Provide the (X, Y) coordinate of the cell's center where the given text is located.  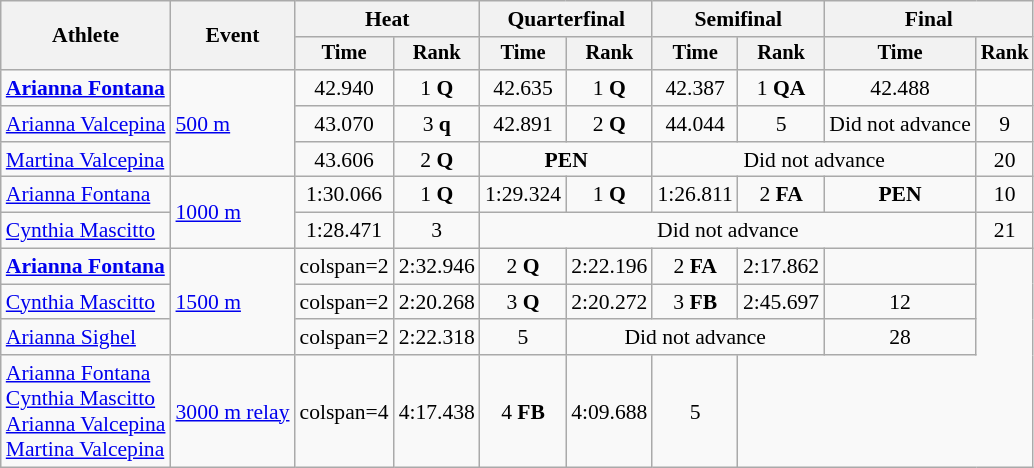
Event (233, 36)
10 (1005, 195)
2:20.268 (437, 302)
1 QA (781, 88)
12 (900, 302)
Semifinal (738, 19)
43.606 (344, 160)
3 q (437, 124)
3 (437, 231)
2:17.862 (781, 267)
1:30.066 (344, 195)
500 m (233, 124)
Arianna Sighel (86, 338)
3000 m relay (233, 411)
2:22.196 (609, 267)
1:28.471 (344, 231)
Athlete (86, 36)
1000 m (233, 212)
Arianna FontanaCynthia MascittoArianna ValcepinaMartina Valcepina (86, 411)
Martina Valcepina (86, 160)
42.488 (900, 88)
3 FB (694, 302)
4 FB (523, 411)
4:09.688 (609, 411)
Arianna Valcepina (86, 124)
42.387 (694, 88)
Heat (388, 19)
42.891 (523, 124)
43.070 (344, 124)
colspan=4 (344, 411)
28 (900, 338)
2:45.697 (781, 302)
4:17.438 (437, 411)
42.940 (344, 88)
2:32.946 (437, 267)
3 Q (523, 302)
20 (1005, 160)
1:29.324 (523, 195)
2:20.272 (609, 302)
Quarterfinal (566, 19)
44.044 (694, 124)
21 (1005, 231)
2:22.318 (437, 338)
9 (1005, 124)
Final (928, 19)
1:26.811 (694, 195)
42.635 (523, 88)
1500 m (233, 302)
